Provide the [x, y] coordinate of the cell's center where the given text is located.  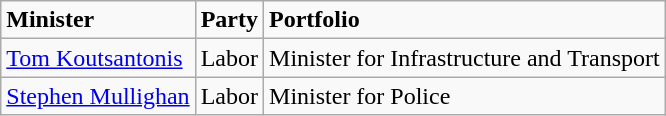
Portfolio [465, 20]
Minister [98, 20]
Party [229, 20]
Tom Koutsantonis [98, 58]
Stephen Mullighan [98, 96]
Minister for Infrastructure and Transport [465, 58]
Minister for Police [465, 96]
